Scan for the cell matching the given text and deliver its (X, Y) coordinate at center. 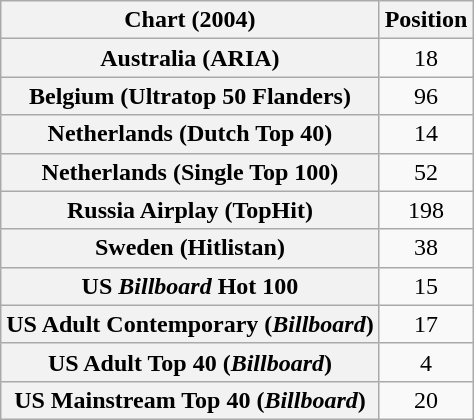
Russia Airplay (TopHit) (190, 210)
US Adult Top 40 (Billboard) (190, 362)
Netherlands (Single Top 100) (190, 172)
4 (426, 362)
14 (426, 134)
198 (426, 210)
52 (426, 172)
20 (426, 400)
Belgium (Ultratop 50 Flanders) (190, 96)
Position (426, 20)
Sweden (Hitlistan) (190, 248)
96 (426, 96)
US Mainstream Top 40 (Billboard) (190, 400)
US Billboard Hot 100 (190, 286)
18 (426, 58)
Netherlands (Dutch Top 40) (190, 134)
Chart (2004) (190, 20)
15 (426, 286)
US Adult Contemporary (Billboard) (190, 324)
Australia (ARIA) (190, 58)
17 (426, 324)
38 (426, 248)
